Find where the given text appears and provide that cell's center as [x, y] coordinate. 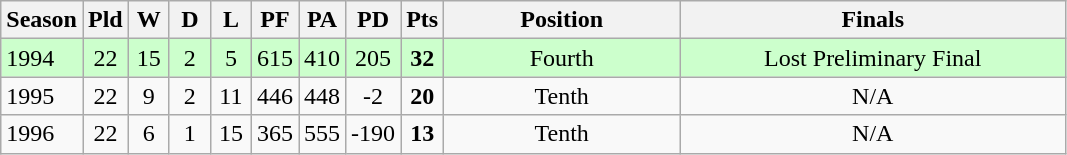
1994 [42, 58]
Fourth [562, 58]
615 [274, 58]
13 [422, 134]
11 [230, 96]
Pts [422, 20]
PF [274, 20]
1995 [42, 96]
20 [422, 96]
205 [374, 58]
Position [562, 20]
365 [274, 134]
Pld [105, 20]
32 [422, 58]
555 [322, 134]
-190 [374, 134]
6 [148, 134]
446 [274, 96]
PD [374, 20]
W [148, 20]
448 [322, 96]
1 [190, 134]
1996 [42, 134]
Season [42, 20]
L [230, 20]
PA [322, 20]
5 [230, 58]
9 [148, 96]
Lost Preliminary Final [873, 58]
D [190, 20]
-2 [374, 96]
Finals [873, 20]
410 [322, 58]
